Identify which cell holds the provided text, then report its (x, y) central coordinate. 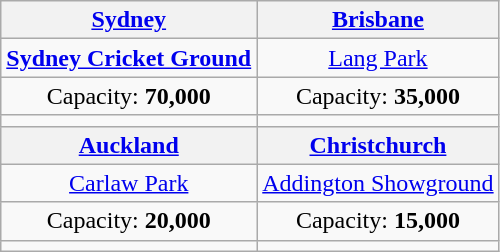
Capacity: 20,000 (129, 221)
Sydney Cricket Ground (129, 58)
Sydney (129, 20)
Christchurch (378, 145)
Capacity: 15,000 (378, 221)
Capacity: 70,000 (129, 96)
Carlaw Park (129, 183)
Auckland (129, 145)
Lang Park (378, 58)
Brisbane (378, 20)
Addington Showground (378, 183)
Capacity: 35,000 (378, 96)
